Scan for the cell matching the given text and deliver its (x, y) coordinate at center. 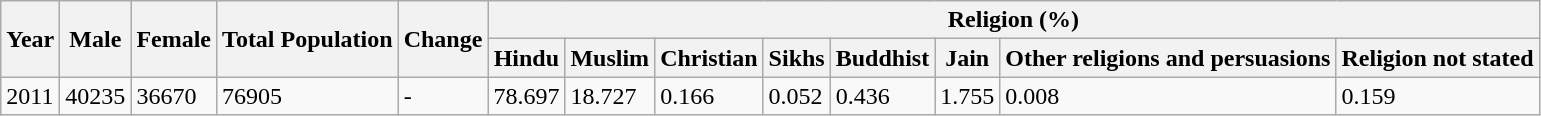
0.159 (1438, 96)
0.052 (796, 96)
Religion (%) (1014, 20)
Christian (709, 58)
0.436 (882, 96)
0.166 (709, 96)
Change (443, 39)
2011 (30, 96)
Total Population (308, 39)
76905 (308, 96)
0.008 (1168, 96)
Religion not stated (1438, 58)
Sikhs (796, 58)
40235 (96, 96)
Other religions and persuasions (1168, 58)
Buddhist (882, 58)
Hindu (526, 58)
1.755 (968, 96)
Year (30, 39)
18.727 (610, 96)
Muslim (610, 58)
Male (96, 39)
Female (174, 39)
Jain (968, 58)
- (443, 96)
78.697 (526, 96)
36670 (174, 96)
